Return (x, y) of the center of cell containing provided text 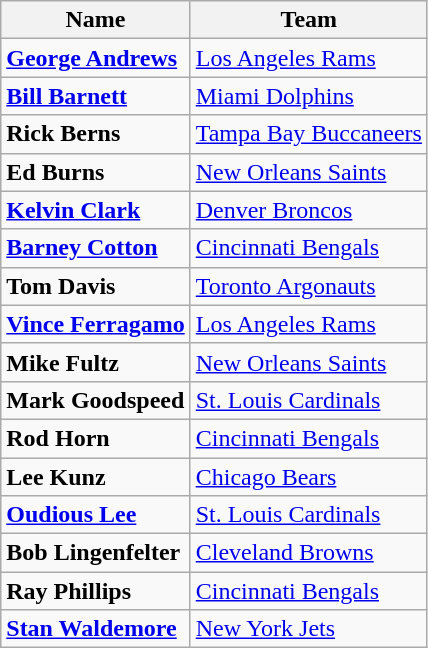
New York Jets (308, 629)
George Andrews (96, 58)
Team (308, 20)
Mike Fultz (96, 362)
Ray Phillips (96, 591)
Name (96, 20)
Kelvin Clark (96, 210)
Vince Ferragamo (96, 324)
Lee Kunz (96, 477)
Ed Burns (96, 172)
Oudious Lee (96, 515)
Cleveland Browns (308, 553)
Mark Goodspeed (96, 400)
Toronto Argonauts (308, 286)
Rod Horn (96, 438)
Bill Barnett (96, 96)
Denver Broncos (308, 210)
Bob Lingenfelter (96, 553)
Miami Dolphins (308, 96)
Rick Berns (96, 134)
Barney Cotton (96, 248)
Chicago Bears (308, 477)
Tampa Bay Buccaneers (308, 134)
Tom Davis (96, 286)
Stan Waldemore (96, 629)
